Identify which cell holds the provided text, then report its (X, Y) central coordinate. 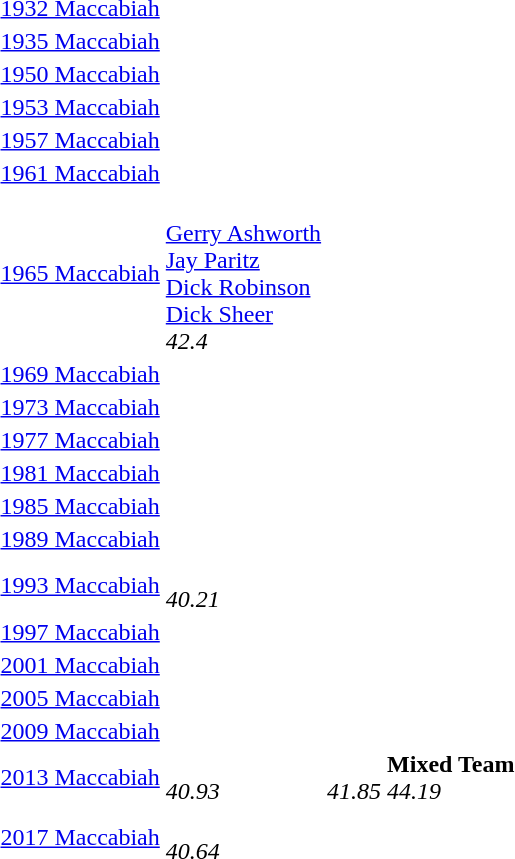
Gerry AshworthJay ParitzDick RobinsonDick Sheer42.4 (243, 274)
41.85 (354, 778)
40.21 (243, 586)
40.93 (243, 778)
